For the text-containing cell, return its midpoint in (x, y) coordinate format. 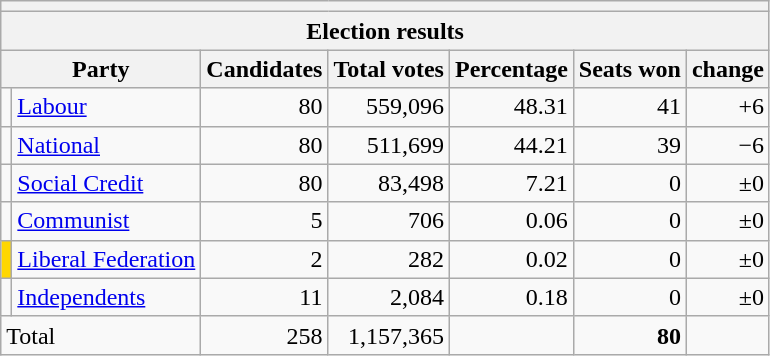
2 (264, 259)
Total (101, 335)
−6 (728, 145)
Party (101, 69)
706 (389, 221)
559,096 (389, 107)
Liberal Federation (106, 259)
5 (264, 221)
0.02 (511, 259)
2,084 (389, 297)
Total votes (389, 69)
48.31 (511, 107)
Election results (386, 31)
0.18 (511, 297)
Labour (106, 107)
change (728, 69)
11 (264, 297)
0.06 (511, 221)
258 (264, 335)
1,157,365 (389, 335)
39 (630, 145)
+6 (728, 107)
Percentage (511, 69)
44.21 (511, 145)
7.21 (511, 183)
511,699 (389, 145)
Seats won (630, 69)
282 (389, 259)
National (106, 145)
83,498 (389, 183)
Communist (106, 221)
Social Credit (106, 183)
Candidates (264, 69)
41 (630, 107)
Independents (106, 297)
